Return (X, Y) of the center of cell containing provided text 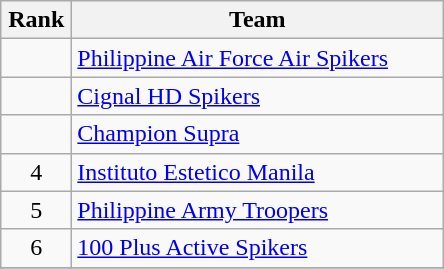
Champion Supra (258, 134)
100 Plus Active Spikers (258, 248)
4 (36, 172)
Instituto Estetico Manila (258, 172)
Philippine Air Force Air Spikers (258, 58)
Rank (36, 20)
5 (36, 210)
6 (36, 248)
Cignal HD Spikers (258, 96)
Team (258, 20)
Philippine Army Troopers (258, 210)
